Pinpoint the cell where the given text exists, returning its [x, y] midpoint coordinate. 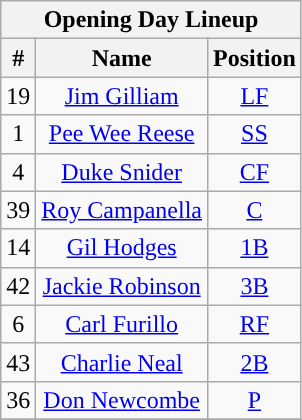
Pee Wee Reese [122, 134]
RF [255, 324]
14 [18, 248]
6 [18, 324]
3B [255, 286]
Name [122, 58]
Jim Gilliam [122, 96]
Carl Furillo [122, 324]
43 [18, 362]
2B [255, 362]
SS [255, 134]
4 [18, 172]
19 [18, 96]
LF [255, 96]
Position [255, 58]
42 [18, 286]
Gil Hodges [122, 248]
C [255, 210]
Duke Snider [122, 172]
Roy Campanella [122, 210]
P [255, 400]
Don Newcombe [122, 400]
1 [18, 134]
Charlie Neal [122, 362]
39 [18, 210]
Opening Day Lineup [152, 20]
Jackie Robinson [122, 286]
1B [255, 248]
CF [255, 172]
36 [18, 400]
# [18, 58]
